Capture the cell that displays the provided text and extract its [x, y] central coordinate. 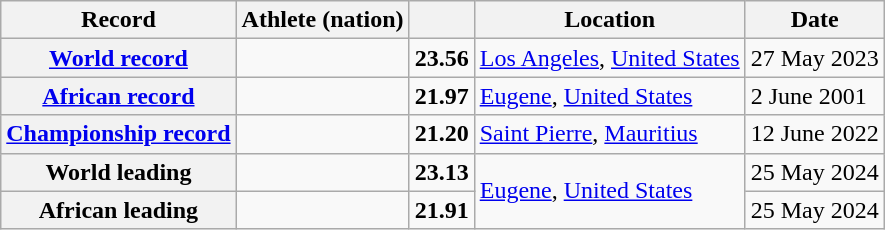
Saint Pierre, Mauritius [610, 134]
2 June 2001 [814, 96]
Athlete (nation) [322, 20]
12 June 2022 [814, 134]
Location [610, 20]
23.13 [442, 172]
21.20 [442, 134]
27 May 2023 [814, 58]
23.56 [442, 58]
Championship record [118, 134]
Date [814, 20]
African record [118, 96]
World leading [118, 172]
African leading [118, 210]
Los Angeles, United States [610, 58]
21.91 [442, 210]
Record [118, 20]
21.97 [442, 96]
World record [118, 58]
